Output the [X, Y] coordinate of the center of the cell containing the given text.  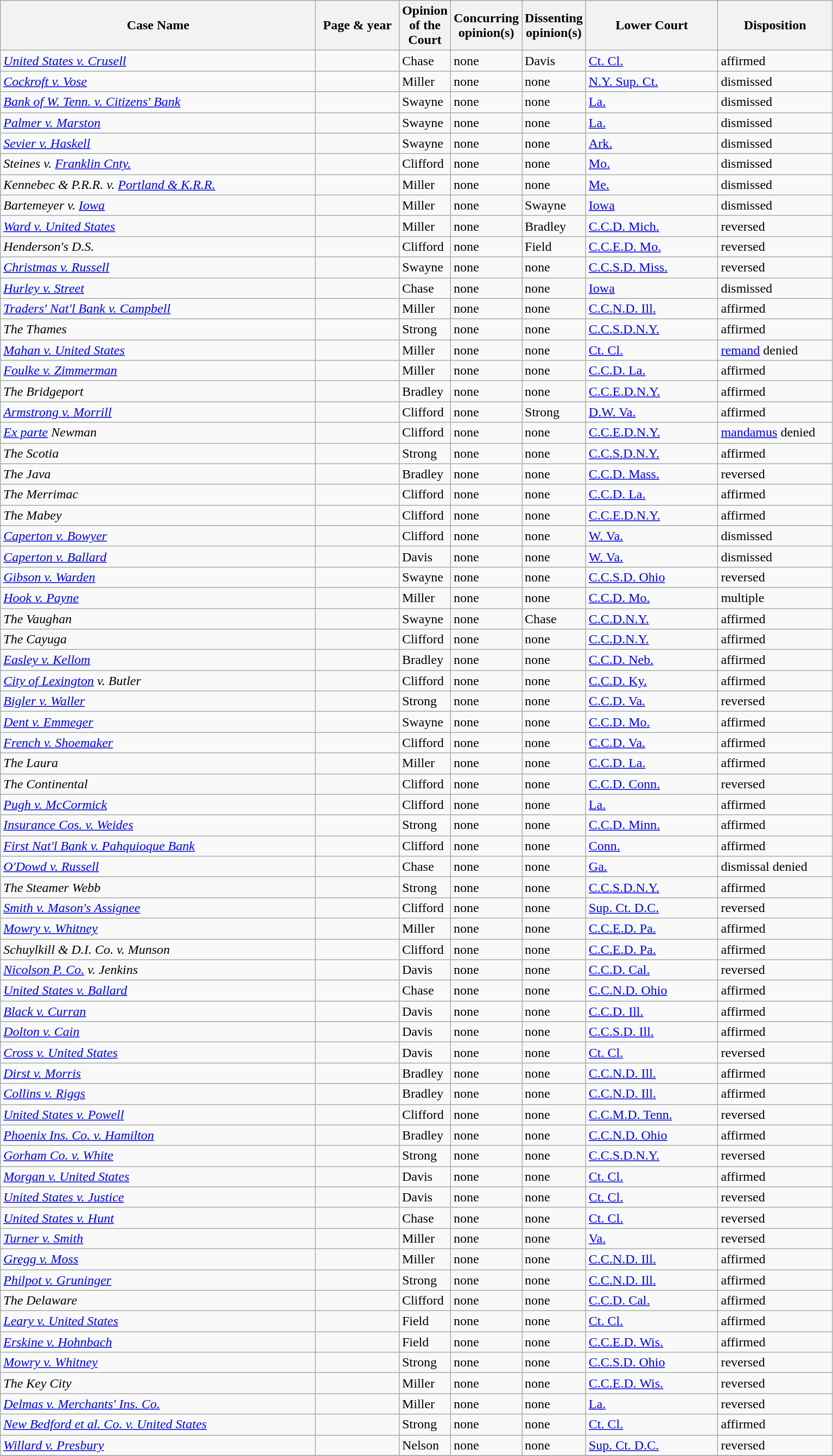
C.C.S.D. Miss. [652, 267]
Mahan v. United States [158, 350]
Dent v. Emmeger [158, 722]
remand denied [775, 350]
Disposition [775, 26]
The Mabey [158, 515]
Ga. [652, 866]
The Continental [158, 784]
Foulke v. Zimmerman [158, 371]
C.C.D. Mass. [652, 474]
Gibson v. Warden [158, 577]
Phoenix Ins. Co. v. Hamilton [158, 1135]
Bigler v. Waller [158, 701]
The Laura [158, 763]
Case Name [158, 26]
Philpot v. Gruninger [158, 1280]
Smith v. Mason's Assignee [158, 908]
Ward v. United States [158, 226]
Dissenting opinion(s) [554, 26]
Hurley v. Street [158, 288]
Bartemeyer v. Iowa [158, 205]
Delmas v. Merchants' Ins. Co. [158, 1404]
Me. [652, 185]
multiple [775, 598]
The Merrimac [158, 495]
United States v. Crusell [158, 61]
New Bedford et al. Co. v. United States [158, 1425]
Cockroft v. Vose [158, 81]
City of Lexington v. Butler [158, 681]
C.C.M.D. Tenn. [652, 1115]
Dolton v. Cain [158, 1032]
Traders' Nat'l Bank v. Campbell [158, 309]
Sevier v. Haskell [158, 143]
French v. Shoemaker [158, 743]
mandamus denied [775, 433]
Caperton v. Bowyer [158, 536]
Christmas v. Russell [158, 267]
Ex parte Newman [158, 433]
Henderson's D.S. [158, 246]
C.C.D. Minn. [652, 825]
The Java [158, 474]
United States v. Justice [158, 1197]
N.Y. Sup. Ct. [652, 81]
C.C.D. Ill. [652, 1011]
The Thames [158, 330]
C.C.D. Conn. [652, 784]
The Key City [158, 1383]
O'Dowd v. Russell [158, 866]
Leary v. United States [158, 1321]
Caperton v. Ballard [158, 556]
Page & year [358, 26]
Bank of W. Tenn. v. Citizens' Bank [158, 102]
Nelson [424, 1445]
The Bridgeport [158, 391]
C.C.E.D. Mo. [652, 246]
Dirst v. Morris [158, 1073]
C.C.D. Mich. [652, 226]
C.C.S.D. Ill. [652, 1032]
Willard v. Presbury [158, 1445]
Insurance Cos. v. Weides [158, 825]
United States v. Hunt [158, 1218]
Easley v. Kellom [158, 660]
First Nat'l Bank v. Pahquioque Bank [158, 846]
Hook v. Payne [158, 598]
Morgan v. United States [158, 1176]
The Steamer Webb [158, 887]
United States v. Powell [158, 1115]
Lower Court [652, 26]
Turner v. Smith [158, 1238]
D.W. Va. [652, 412]
Nicolson P. Co. v. Jenkins [158, 970]
dismissal denied [775, 866]
Gorham Co. v. White [158, 1156]
Palmer v. Marston [158, 123]
Pugh v. McCormick [158, 805]
Ark. [652, 143]
Schuylkill & D.I. Co. v. Munson [158, 949]
United States v. Ballard [158, 991]
Armstrong v. Morrill [158, 412]
Opinion of the Court [424, 26]
Steines v. Franklin Cnty. [158, 164]
Cross v. United States [158, 1053]
The Vaughan [158, 618]
C.C.D. Neb. [652, 660]
The Delaware [158, 1301]
Collins v. Riggs [158, 1094]
Black v. Curran [158, 1011]
Concurring opinion(s) [486, 26]
Gregg v. Moss [158, 1259]
C.C.D. Ky. [652, 681]
Va. [652, 1238]
Mo. [652, 164]
The Scotia [158, 453]
Erskine v. Hohnbach [158, 1342]
Conn. [652, 846]
Kennebec & P.R.R. v. Portland & K.R.R. [158, 185]
The Cayuga [158, 640]
